Extract the [X, Y] coordinate from the center of the cell holding the provided text.  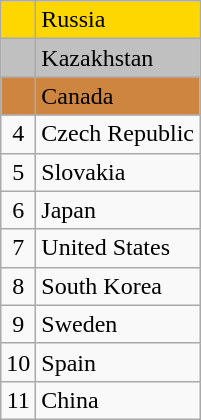
Slovakia [118, 172]
10 [18, 362]
11 [18, 400]
Sweden [118, 324]
China [118, 400]
Russia [118, 20]
Czech Republic [118, 134]
6 [18, 210]
Japan [118, 210]
8 [18, 286]
7 [18, 248]
Spain [118, 362]
Kazakhstan [118, 58]
4 [18, 134]
5 [18, 172]
South Korea [118, 286]
United States [118, 248]
Canada [118, 96]
9 [18, 324]
